Find where the given text appears and provide that cell's center as (X, Y) coordinate. 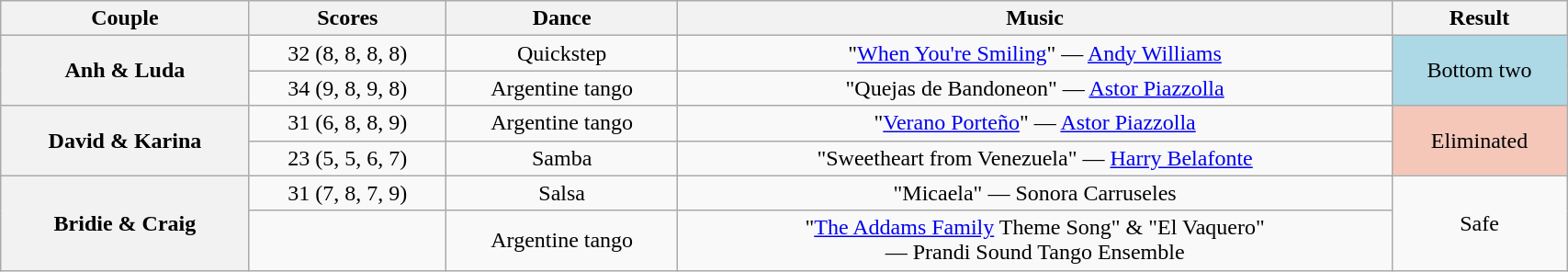
Eliminated (1479, 141)
Dance (562, 18)
Couple (125, 18)
34 (9, 8, 9, 8) (347, 88)
"The Addams Family Theme Song" & "El Vaquero"— Prandi Sound Tango Ensemble (1035, 241)
Scores (347, 18)
Music (1035, 18)
"Quejas de Bandoneon" — Astor Piazzolla (1035, 88)
Bridie & Craig (125, 222)
Quickstep (562, 53)
"Verano Porteño" — Astor Piazzolla (1035, 123)
31 (6, 8, 8, 9) (347, 123)
David & Karina (125, 141)
"Micaela" — Sonora Carruseles (1035, 193)
Samba (562, 158)
"When You're Smiling" — Andy Williams (1035, 53)
Bottom two (1479, 71)
Result (1479, 18)
31 (7, 8, 7, 9) (347, 193)
"Sweetheart from Venezuela" — Harry Belafonte (1035, 158)
Anh & Luda (125, 71)
Safe (1479, 222)
23 (5, 5, 6, 7) (347, 158)
Salsa (562, 193)
32 (8, 8, 8, 8) (347, 53)
